Scan for the cell matching the given text and deliver its [x, y] coordinate at center. 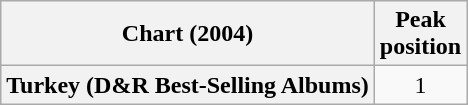
Chart (2004) [188, 34]
Peakposition [420, 34]
1 [420, 85]
Turkey (D&R Best-Selling Albums) [188, 85]
